Find where the given text appears and provide that cell's center as (x, y) coordinate. 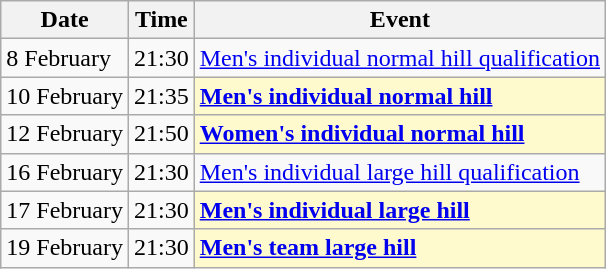
Men's individual large hill qualification (400, 172)
Men's individual normal hill qualification (400, 58)
Women's individual normal hill (400, 134)
21:50 (161, 134)
Date (65, 20)
21:35 (161, 96)
16 February (65, 172)
17 February (65, 210)
Men's team large hill (400, 248)
8 February (65, 58)
Men's individual normal hill (400, 96)
Men's individual large hill (400, 210)
19 February (65, 248)
Event (400, 20)
Time (161, 20)
10 February (65, 96)
12 February (65, 134)
